Capture the cell that displays the provided text and extract its (x, y) central coordinate. 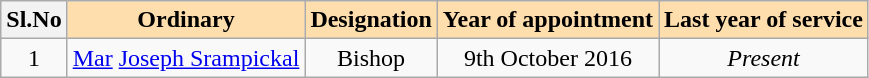
Bishop (371, 58)
Designation (371, 20)
1 (34, 58)
Ordinary (186, 20)
Present (764, 58)
9th October 2016 (548, 58)
Year of appointment (548, 20)
Last year of service (764, 20)
Mar Joseph Srampickal (186, 58)
Sl.No (34, 20)
